Return (X, Y) of the center of cell containing provided text 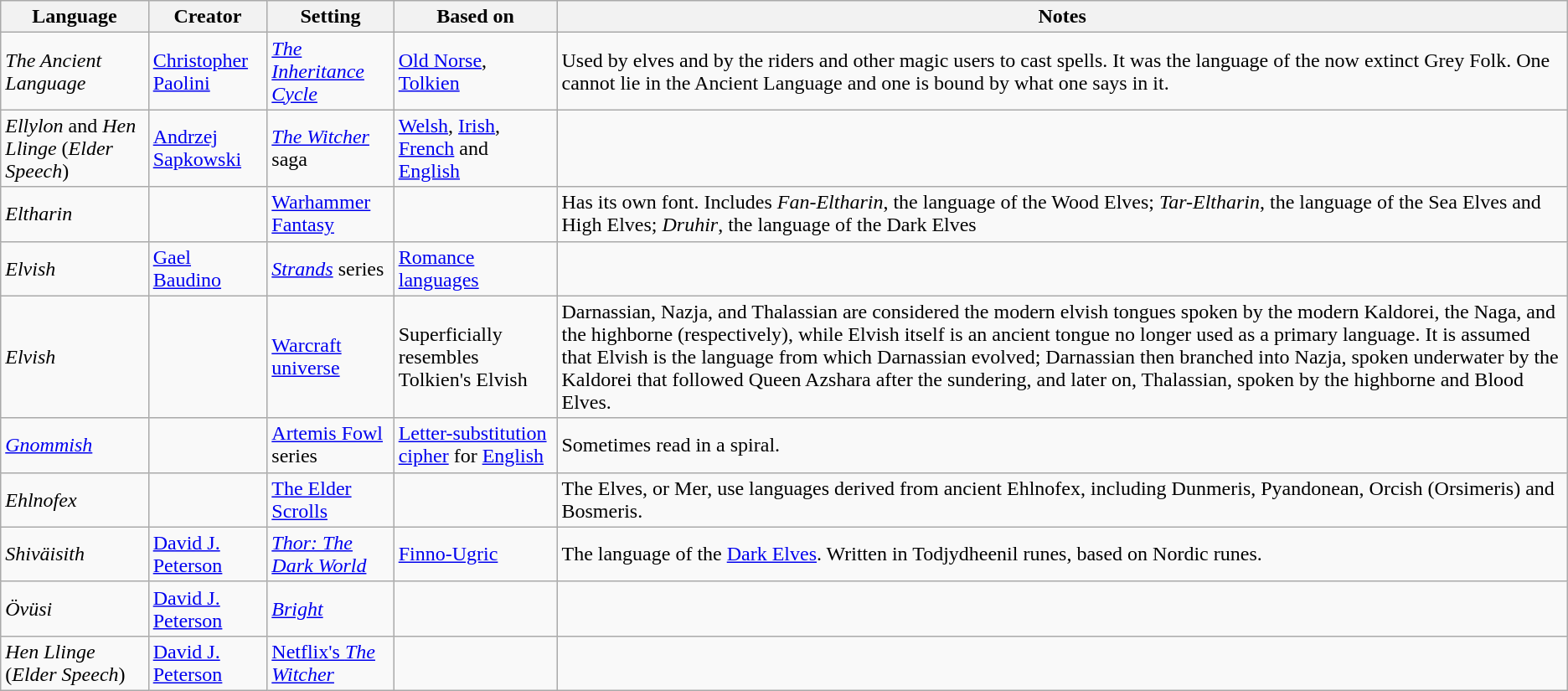
Strands series (330, 268)
Warhammer Fantasy (330, 214)
Romance languages (476, 268)
Eltharin (75, 214)
Superficially resembles Tolkien's Elvish (476, 357)
Gnommish (75, 446)
The Elves, or Mer, use languages derived from ancient Ehlnofex, including Dunmeris, Pyandonean, Orcish (Orsimeris) and Bosmeris. (1062, 499)
Old Norse, Tolkien (476, 71)
Finno-Ugric (476, 554)
Letter-substitution cipher for English (476, 446)
The language of the Dark Elves. Written in Todjydheenil runes, based on Nordic runes. (1062, 554)
Notes (1062, 17)
The Ancient Language (75, 71)
The Elder Scrolls (330, 499)
Bright (330, 608)
Ellylon and Hen Llinge (Elder Speech) (75, 148)
Sometimes read in a spiral. (1062, 446)
Ehlnofex (75, 499)
Artemis Fowl series (330, 446)
Övüsi (75, 608)
Christopher Paolini (208, 71)
Warcraft universe (330, 357)
Shiväisith (75, 554)
The Witcher saga (330, 148)
Based on (476, 17)
Netflix's The Witcher (330, 663)
Creator (208, 17)
Hen Llinge (Elder Speech) (75, 663)
Language (75, 17)
Welsh, Irish, French and English (476, 148)
Gael Baudino (208, 268)
Setting (330, 17)
Thor: The Dark World (330, 554)
The Inheritance Cycle (330, 71)
Andrzej Sapkowski (208, 148)
